Determine the [X, Y] coordinate at the center of the cell enclosing the given text.  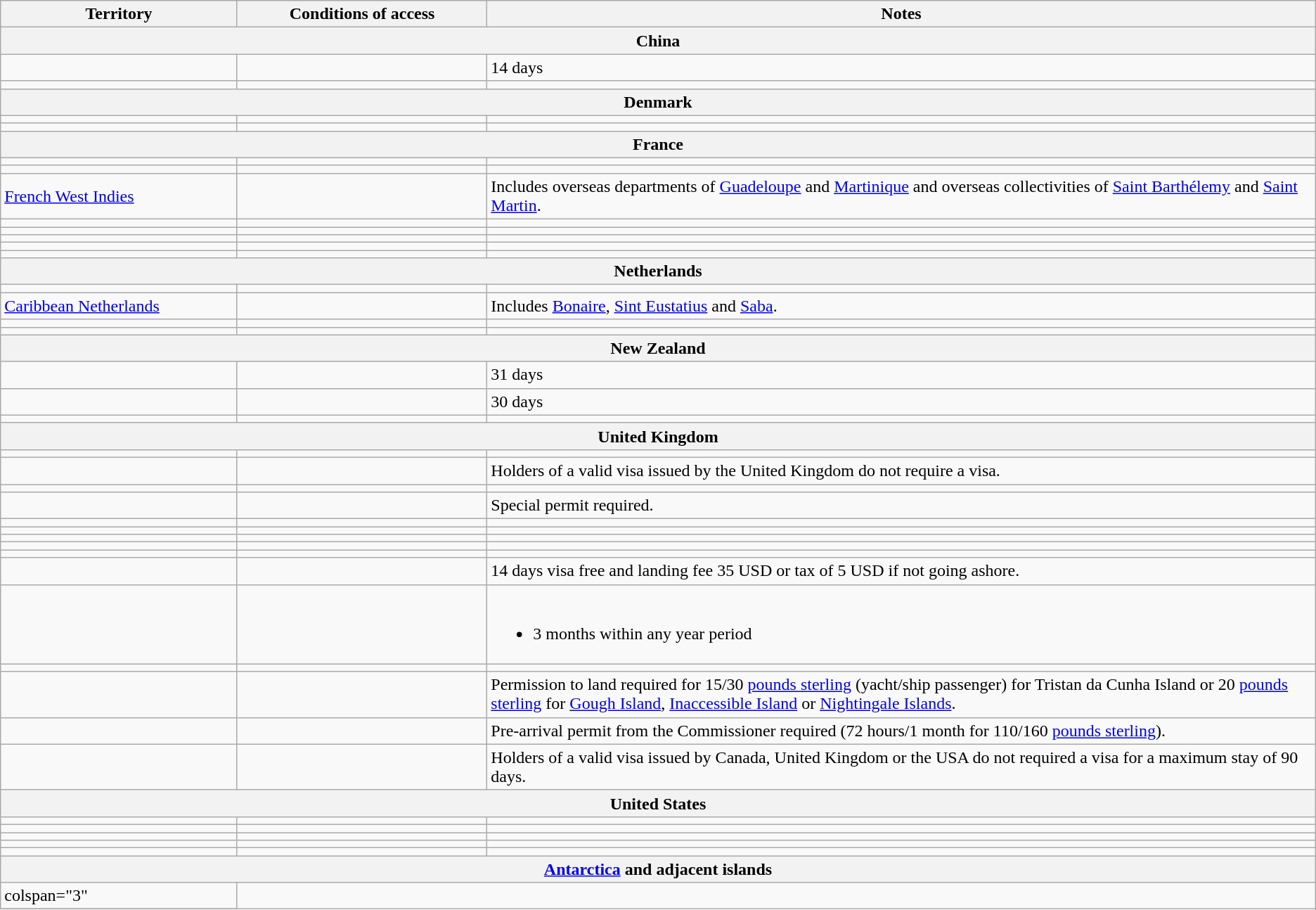
French West Indies [120, 196]
14 days [901, 68]
Includes Bonaire, Sint Eustatius and Saba. [901, 306]
Special permit required. [901, 506]
Notes [901, 14]
Holders of a valid visa issued by Canada, United Kingdom or the USA do not required a visa for a maximum stay of 90 days. [901, 767]
United Kingdom [658, 436]
3 months within any year period [901, 624]
China [658, 41]
30 days [901, 402]
Denmark [658, 102]
Conditions of access [361, 14]
France [658, 144]
Pre-arrival permit from the Commissioner required (72 hours/1 month for 110/160 pounds sterling). [901, 731]
Holders of a valid visa issued by the United Kingdom do not require a visa. [901, 470]
Netherlands [658, 271]
31 days [901, 375]
New Zealand [658, 348]
Antarctica and adjacent islands [658, 869]
Caribbean Netherlands [120, 306]
Territory [120, 14]
Includes overseas departments of Guadeloupe and Martinique and overseas collectivities of Saint Barthélemy and Saint Martin. [901, 196]
colspan="3" [120, 896]
14 days visa free and landing fee 35 USD or tax of 5 USD if not going ashore. [901, 571]
United States [658, 803]
